Search for the cell housing the specified text and yield its [X, Y] center coordinate. 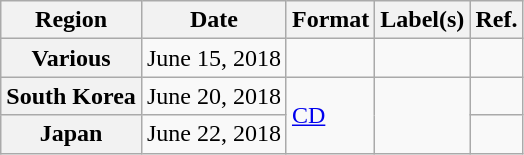
CD [330, 115]
Ref. [496, 20]
June 22, 2018 [214, 134]
Date [214, 20]
Region [72, 20]
Format [330, 20]
South Korea [72, 96]
Japan [72, 134]
June 15, 2018 [214, 58]
June 20, 2018 [214, 96]
Label(s) [422, 20]
Various [72, 58]
